Locate the cell with the specified text and output its (X, Y) center coordinate. 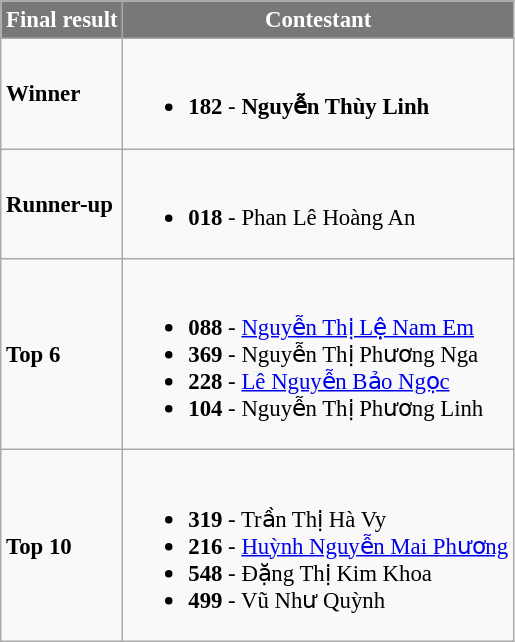
Top 6 (62, 354)
Runner-up (62, 204)
Contestant (318, 20)
088 - Nguyễn Thị Lệ Nam Em369 - Nguyễn Thị Phương Nga228 - Lê Nguyễn Bảo Ngọc104 - Nguyễn Thị Phương Linh (318, 354)
319 - Trần Thị Hà Vy216 - Huỳnh Nguyễn Mai Phương548 - Đặng Thị Kim Khoa499 - Vũ Như Quỳnh (318, 546)
182 - Nguyễn Thùy Linh (318, 94)
Final result (62, 20)
018 - Phan Lê Hoàng An (318, 204)
Winner (62, 94)
Top 10 (62, 546)
